Extract the (X, Y) coordinate from the center of the cell holding the provided text.  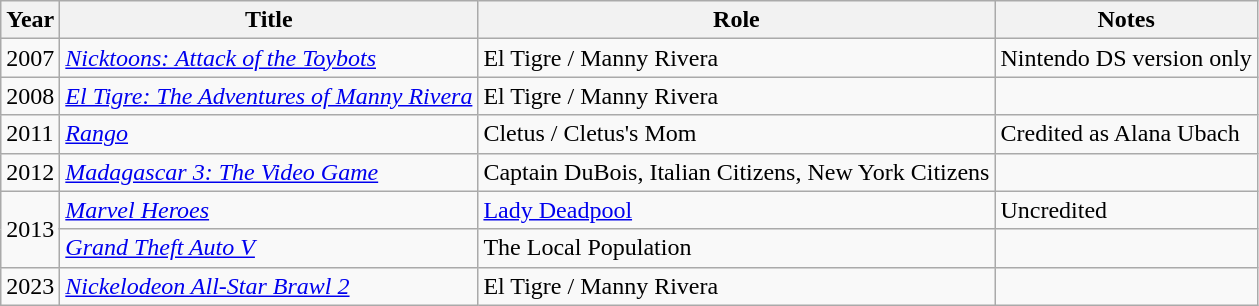
Role (736, 20)
Nintendo DS version only (1126, 58)
Madagascar 3: The Video Game (269, 172)
El Tigre: The Adventures of Manny Rivera (269, 96)
2023 (30, 286)
The Local Population (736, 248)
Notes (1126, 20)
2008 (30, 96)
Credited as Alana Ubach (1126, 134)
Marvel Heroes (269, 210)
2013 (30, 229)
Cletus / Cletus's Mom (736, 134)
Nickelodeon All-Star Brawl 2 (269, 286)
2011 (30, 134)
Year (30, 20)
Captain DuBois, Italian Citizens, New York Citizens (736, 172)
Lady Deadpool (736, 210)
Grand Theft Auto V (269, 248)
Uncredited (1126, 210)
2007 (30, 58)
Title (269, 20)
Nicktoons: Attack of the Toybots (269, 58)
Rango (269, 134)
2012 (30, 172)
